Pinpoint the cell where the given text exists, returning its [X, Y] midpoint coordinate. 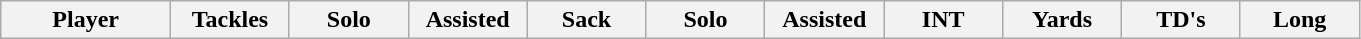
Player [86, 20]
Sack [586, 20]
INT [944, 20]
Tackles [230, 20]
Long [1300, 20]
Yards [1062, 20]
TD's [1180, 20]
